Detect which cell encompasses the target text, then output its (X, Y) center coordinate. 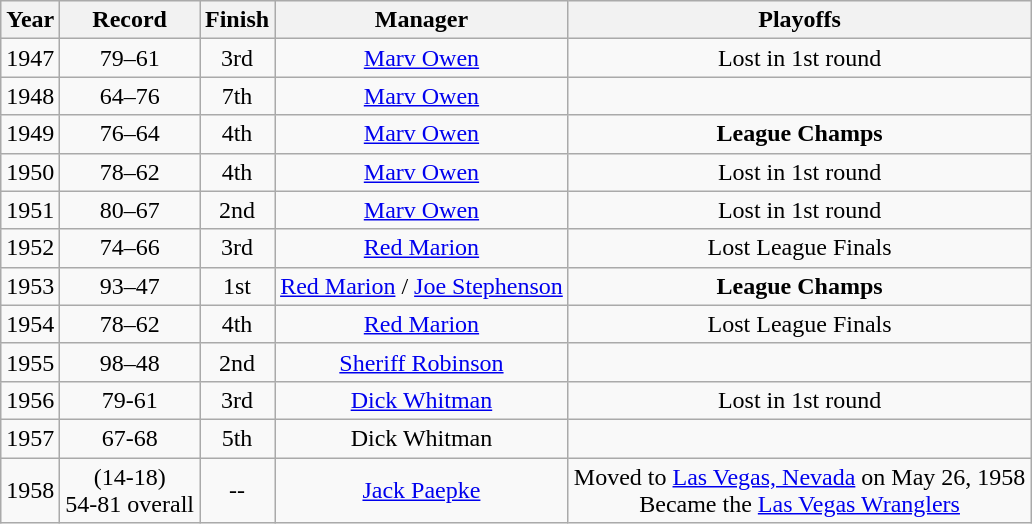
93–47 (130, 286)
1957 (30, 438)
Jack Paepke (422, 490)
1955 (30, 362)
Manager (422, 20)
1952 (30, 248)
Playoffs (800, 20)
1951 (30, 210)
1956 (30, 400)
1947 (30, 58)
-- (238, 490)
80–67 (130, 210)
67-68 (130, 438)
1953 (30, 286)
64–76 (130, 96)
(14-18) 54-81 overall (130, 490)
Record (130, 20)
Red Marion / Joe Stephenson (422, 286)
79-61 (130, 400)
5th (238, 438)
1949 (30, 134)
7th (238, 96)
79–61 (130, 58)
1954 (30, 324)
98–48 (130, 362)
1958 (30, 490)
76–64 (130, 134)
Finish (238, 20)
Year (30, 20)
Moved to Las Vegas, Nevada on May 26, 1958Became the Las Vegas Wranglers (800, 490)
1st (238, 286)
1948 (30, 96)
1950 (30, 172)
74–66 (130, 248)
Sheriff Robinson (422, 362)
